Locate the cell with the specified text and output its [X, Y] center coordinate. 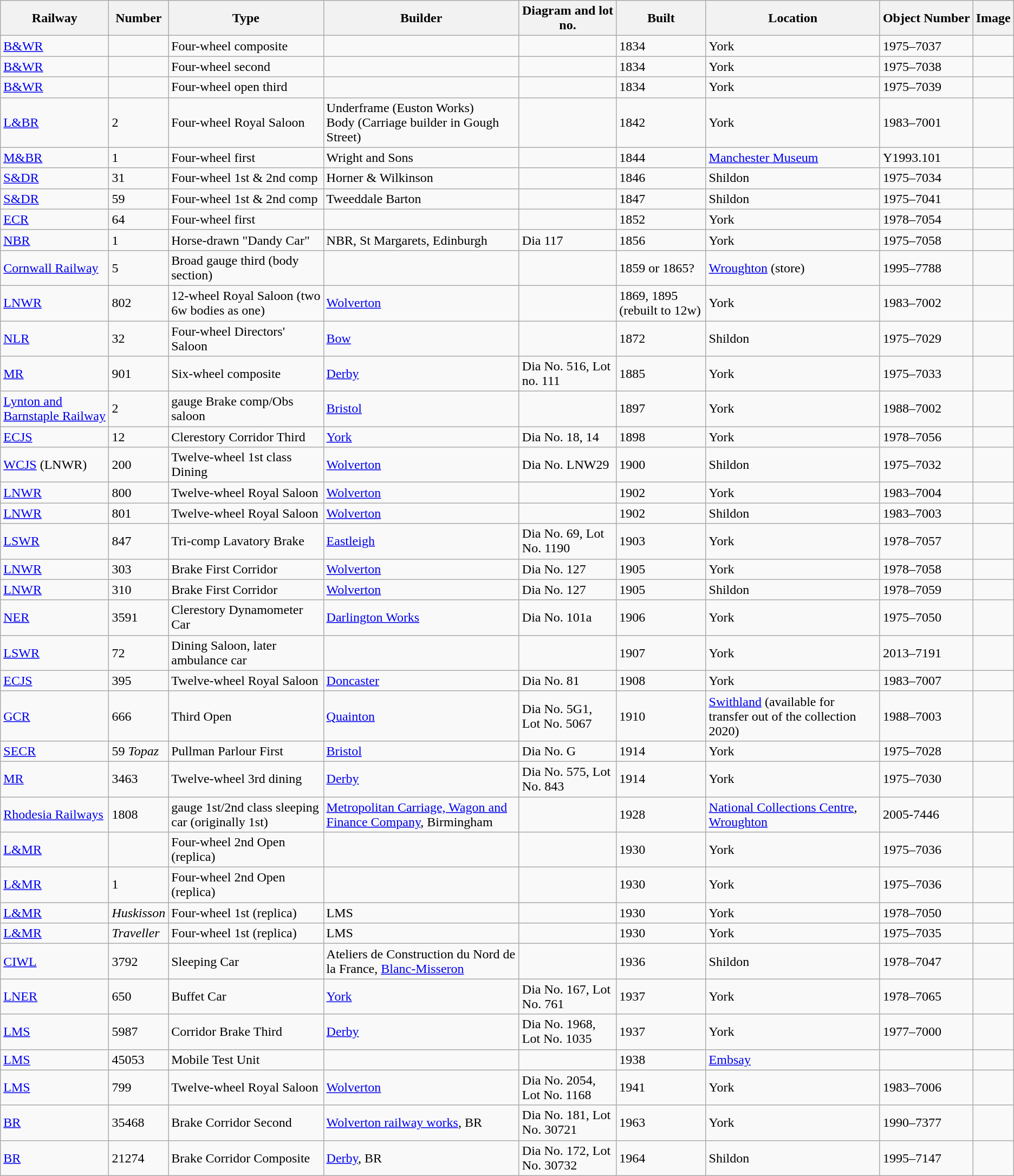
NBR [55, 240]
SECR [55, 751]
303 [139, 569]
Third Open [246, 716]
Sleeping Car [246, 962]
1975–7033 [926, 374]
1964 [661, 1158]
Dia No. G [568, 751]
72 [139, 653]
Huskisson [139, 913]
Cornwall Railway [55, 267]
Wright and Sons [421, 158]
2013–7191 [926, 653]
Wolverton railway works, BR [421, 1123]
Eastleigh [421, 541]
1903 [661, 541]
1941 [661, 1087]
395 [139, 681]
Horner & Wilkinson [421, 178]
35468 [139, 1123]
1908 [661, 681]
Horse-drawn "Dandy Car" [246, 240]
Brake Corridor Second [246, 1123]
gauge Brake comp/Obs saloon [246, 409]
Dia 117 [568, 240]
National Collections Centre, Wroughton [793, 814]
Railway [55, 18]
Four-wheel composite [246, 46]
5987 [139, 1032]
Rhodesia Railways [55, 814]
Corridor Brake Third [246, 1032]
1983–7003 [926, 513]
NER [55, 617]
1978–7050 [926, 913]
Brake Corridor Composite [246, 1158]
Ateliers de Construction du Nord de la France, Blanc-Misseron [421, 962]
GCR [55, 716]
799 [139, 1087]
1938 [661, 1060]
Location [793, 18]
802 [139, 303]
Built [661, 18]
1910 [661, 716]
1975–7034 [926, 178]
Embsay [793, 1060]
1852 [661, 219]
Dia No. LNW29 [568, 465]
Y1993.101 [926, 158]
Pullman Parlour First [246, 751]
Tweeddale Barton [421, 199]
200 [139, 465]
NLR [55, 338]
1859 or 1865? [661, 267]
Underframe (Euston Works)Body (Carriage builder in Gough Street) [421, 122]
LNER [55, 996]
Mobile Test Unit [246, 1060]
1978–7047 [926, 962]
1928 [661, 814]
Bow [421, 338]
Dia No. 69, Lot No. 1190 [568, 541]
Builder [421, 18]
Clerestory Dynamometer Car [246, 617]
gauge 1st/2nd class sleeping car (originally 1st) [246, 814]
Swithland (available for transfer out of the collection 2020) [793, 716]
1977–7000 [926, 1032]
Traveller [139, 933]
1975–7038 [926, 67]
1983–7004 [926, 493]
12 [139, 437]
Four-wheel open third [246, 87]
59 [139, 199]
Six-wheel composite [246, 374]
1906 [661, 617]
Wroughton (store) [793, 267]
Clerestory Corridor Third [246, 437]
800 [139, 493]
31 [139, 178]
Dia No. 101a [568, 617]
1983–7007 [926, 681]
NBR, St Margarets, Edinburgh [421, 240]
1847 [661, 199]
ECR [55, 219]
1975–7035 [926, 933]
847 [139, 541]
2005-7446 [926, 814]
Metropolitan Carriage, Wagon and Finance Company, Birmingham [421, 814]
Image [993, 18]
Four-wheel second [246, 67]
1885 [661, 374]
WCJS (LNWR) [55, 465]
3591 [139, 617]
M&BR [55, 158]
801 [139, 513]
5 [139, 267]
1983–7002 [926, 303]
Dia No. 81 [568, 681]
32 [139, 338]
Twelve-wheel 3rd dining [246, 779]
1898 [661, 437]
1808 [139, 814]
1978–7054 [926, 219]
Diagram and lot no. [568, 18]
1983–7006 [926, 1087]
1900 [661, 465]
1975–7032 [926, 465]
64 [139, 219]
Dia No. 172, Lot No. 30732 [568, 1158]
Tri-comp Lavatory Brake [246, 541]
1990–7377 [926, 1123]
Quainton [421, 716]
Dia No. 167, Lot No. 761 [568, 996]
Derby, BR [421, 1158]
Dia No. 516, Lot no. 111 [568, 374]
Four-wheel Royal Saloon [246, 122]
1975–7058 [926, 240]
1978–7065 [926, 996]
Dia No. 575, Lot No. 843 [568, 779]
45053 [139, 1060]
1995–7147 [926, 1158]
Four-wheel Directors' Saloon [246, 338]
1975–7028 [926, 751]
650 [139, 996]
12-wheel Royal Saloon (two 6w bodies as one) [246, 303]
Dia No. 18, 14 [568, 437]
1897 [661, 409]
1978–7057 [926, 541]
1856 [661, 240]
59 Topaz [139, 751]
Dia No. 2054, Lot No. 1168 [568, 1087]
1988–7003 [926, 716]
1975–7029 [926, 338]
Dining Saloon, later ambulance car [246, 653]
901 [139, 374]
1978–7058 [926, 569]
1842 [661, 122]
1936 [661, 962]
21274 [139, 1158]
310 [139, 590]
Buffet Car [246, 996]
1869, 1895 (rebuilt to 12w) [661, 303]
L&BR [55, 122]
1978–7056 [926, 437]
Doncaster [421, 681]
1995–7788 [926, 267]
Dia No. 5G1, Lot No. 5067 [568, 716]
1872 [661, 338]
3792 [139, 962]
1963 [661, 1123]
Type [246, 18]
1846 [661, 178]
1988–7002 [926, 409]
1975–7041 [926, 199]
1975–7039 [926, 87]
1907 [661, 653]
Number [139, 18]
666 [139, 716]
Dia No. 1968, Lot No. 1035 [568, 1032]
1983–7001 [926, 122]
1975–7050 [926, 617]
3463 [139, 779]
1978–7059 [926, 590]
Twelve-wheel 1st class Dining [246, 465]
Broad gauge third (body section) [246, 267]
Darlington Works [421, 617]
1975–7030 [926, 779]
Dia No. 181, Lot No. 30721 [568, 1123]
1844 [661, 158]
Lynton and Barnstaple Railway [55, 409]
Manchester Museum [793, 158]
Object Number [926, 18]
1975–7037 [926, 46]
CIWL [55, 962]
